Locate the cell with the specified text and output its (X, Y) center coordinate. 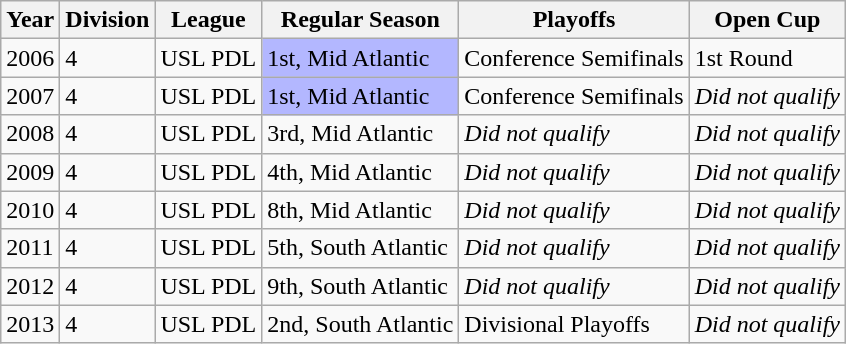
Open Cup (767, 20)
2nd, South Atlantic (360, 324)
2012 (30, 286)
League (208, 20)
2010 (30, 210)
3rd, Mid Atlantic (360, 134)
Playoffs (574, 20)
2009 (30, 172)
Division (108, 20)
4th, Mid Atlantic (360, 172)
2011 (30, 248)
Year (30, 20)
5th, South Atlantic (360, 248)
Regular Season (360, 20)
8th, Mid Atlantic (360, 210)
1st Round (767, 58)
2013 (30, 324)
9th, South Atlantic (360, 286)
2006 (30, 58)
2007 (30, 96)
Divisional Playoffs (574, 324)
2008 (30, 134)
